Determine the [X, Y] coordinate at the center of the cell enclosing the given text.  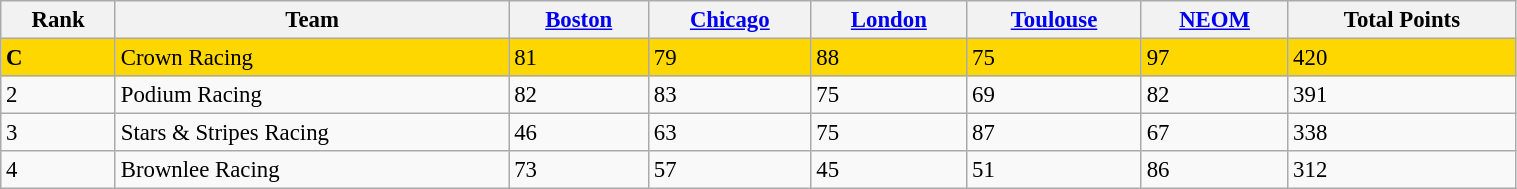
83 [730, 95]
57 [730, 170]
73 [579, 170]
86 [1214, 170]
Stars & Stripes Racing [312, 133]
63 [730, 133]
87 [1054, 133]
Podium Racing [312, 95]
Team [312, 20]
3 [58, 133]
Toulouse [1054, 20]
Boston [579, 20]
Chicago [730, 20]
97 [1214, 58]
45 [889, 170]
51 [1054, 170]
Brownlee Racing [312, 170]
67 [1214, 133]
79 [730, 58]
338 [1402, 133]
4 [58, 170]
391 [1402, 95]
312 [1402, 170]
420 [1402, 58]
Rank [58, 20]
81 [579, 58]
NEOM [1214, 20]
London [889, 20]
69 [1054, 95]
2 [58, 95]
88 [889, 58]
Total Points [1402, 20]
Crown Racing [312, 58]
46 [579, 133]
C [58, 58]
